Output the [X, Y] coordinate of the center of the cell containing the given text.  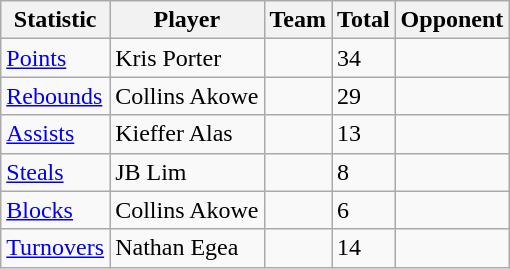
Player [187, 20]
Team [298, 20]
Points [56, 58]
13 [364, 134]
8 [364, 172]
Kris Porter [187, 58]
Kieffer Alas [187, 134]
Rebounds [56, 96]
Statistic [56, 20]
Total [364, 20]
29 [364, 96]
Blocks [56, 210]
14 [364, 248]
JB Lim [187, 172]
34 [364, 58]
6 [364, 210]
Assists [56, 134]
Turnovers [56, 248]
Steals [56, 172]
Nathan Egea [187, 248]
Opponent [452, 20]
